Capture the cell that displays the provided text and extract its (x, y) central coordinate. 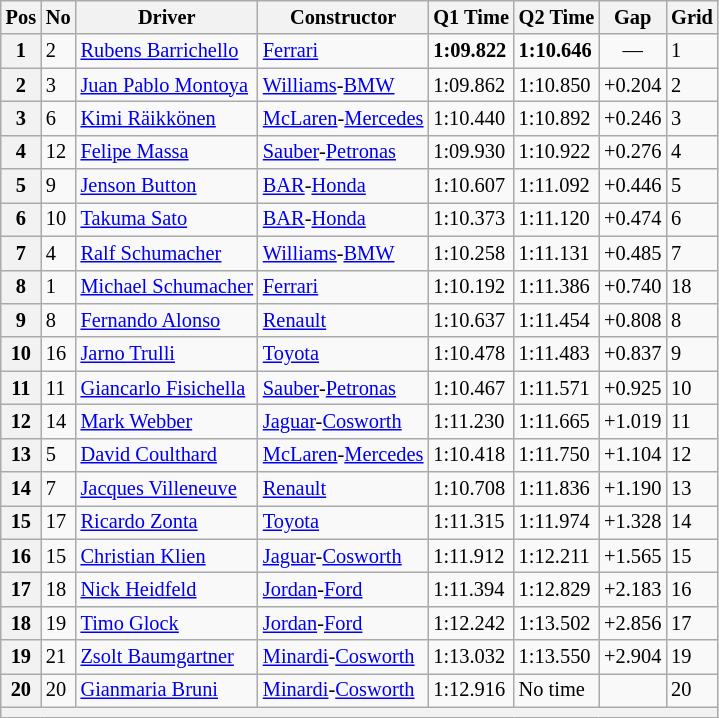
1:11.571 (556, 388)
+1.104 (632, 455)
Jarno Trulli (167, 354)
1:10.440 (470, 118)
1:10.892 (556, 118)
+2.856 (632, 623)
1:10.607 (470, 186)
+0.246 (632, 118)
1:10.922 (556, 152)
Giancarlo Fisichella (167, 388)
1:11.131 (556, 253)
1:11.315 (470, 522)
1:11.454 (556, 320)
1:09.862 (470, 85)
1:12.211 (556, 556)
+0.485 (632, 253)
1:09.930 (470, 152)
+0.740 (632, 287)
No (58, 17)
1:10.373 (470, 219)
Jacques Villeneuve (167, 489)
1:12.242 (470, 623)
Takuma Sato (167, 219)
Fernando Alonso (167, 320)
1:11.092 (556, 186)
21 (58, 657)
Driver (167, 17)
Ricardo Zonta (167, 522)
Pos (21, 17)
1:11.386 (556, 287)
Christian Klien (167, 556)
Q1 Time (470, 17)
Mark Webber (167, 421)
+2.183 (632, 589)
1:11.120 (556, 219)
Michael Schumacher (167, 287)
Nick Heidfeld (167, 589)
1:10.637 (470, 320)
1:13.502 (556, 623)
+0.925 (632, 388)
1:12.916 (470, 690)
1:10.418 (470, 455)
Kimi Räikkönen (167, 118)
— (632, 51)
+0.474 (632, 219)
1:10.467 (470, 388)
Jenson Button (167, 186)
+0.837 (632, 354)
+1.190 (632, 489)
Q2 Time (556, 17)
+0.276 (632, 152)
1:10.192 (470, 287)
Constructor (343, 17)
1:11.665 (556, 421)
Gap (632, 17)
1:12.829 (556, 589)
1:13.550 (556, 657)
1:10.258 (470, 253)
1:10.646 (556, 51)
1:10.708 (470, 489)
Juan Pablo Montoya (167, 85)
No time (556, 690)
David Coulthard (167, 455)
+2.904 (632, 657)
Ralf Schumacher (167, 253)
1:10.478 (470, 354)
+0.808 (632, 320)
1:09.822 (470, 51)
1:11.836 (556, 489)
1:11.912 (470, 556)
+0.204 (632, 85)
Felipe Massa (167, 152)
Grid (692, 17)
Zsolt Baumgartner (167, 657)
1:11.394 (470, 589)
+0.446 (632, 186)
1:11.230 (470, 421)
+1.019 (632, 421)
Timo Glock (167, 623)
1:11.483 (556, 354)
+1.565 (632, 556)
Gianmaria Bruni (167, 690)
1:11.750 (556, 455)
Rubens Barrichello (167, 51)
1:10.850 (556, 85)
1:13.032 (470, 657)
1:11.974 (556, 522)
+1.328 (632, 522)
